Return the [X, Y] coordinate for the center point of the cell that contains the specified text.  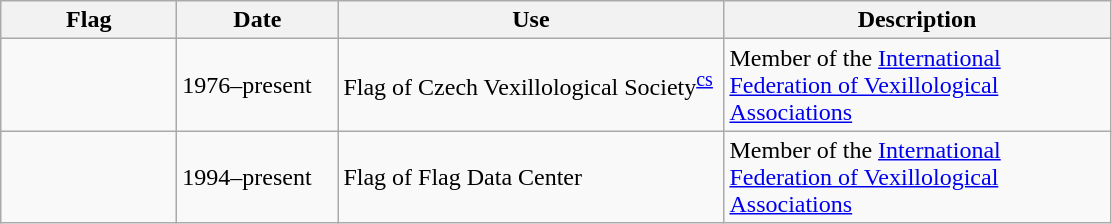
Flag of Flag Data Center [531, 177]
Use [531, 20]
Flag [89, 20]
Date [258, 20]
1976–present [258, 85]
Description [917, 20]
Flag of Czech Vexillological Societycs [531, 85]
1994–present [258, 177]
